Find where the given text appears and provide that cell's center as (x, y) coordinate. 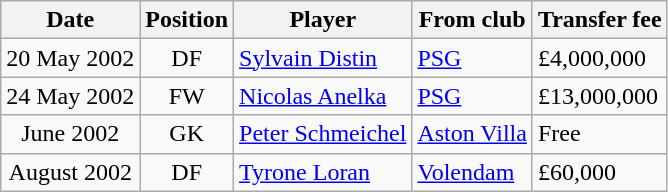
£60,000 (600, 172)
£4,000,000 (600, 58)
Position (187, 20)
24 May 2002 (70, 96)
Peter Schmeichel (323, 134)
August 2002 (70, 172)
Tyrone Loran (323, 172)
Volendam (472, 172)
Player (323, 20)
GK (187, 134)
Transfer fee (600, 20)
Nicolas Anelka (323, 96)
Aston Villa (472, 134)
20 May 2002 (70, 58)
From club (472, 20)
Free (600, 134)
June 2002 (70, 134)
FW (187, 96)
£13,000,000 (600, 96)
Sylvain Distin (323, 58)
Date (70, 20)
